From the cell containing the given text, extract its center point as (x, y) coordinate. 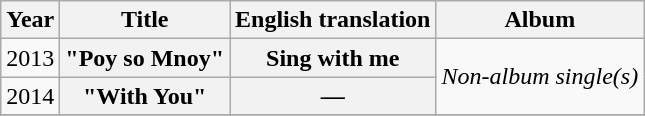
2013 (30, 58)
2014 (30, 96)
Year (30, 20)
Non-album single(s) (540, 77)
Album (540, 20)
"With You" (145, 96)
Title (145, 20)
— (333, 96)
"Poy so Mnoy" (145, 58)
English translation (333, 20)
Sing with me (333, 58)
